Locate the cell with the specified text and output its [x, y] center coordinate. 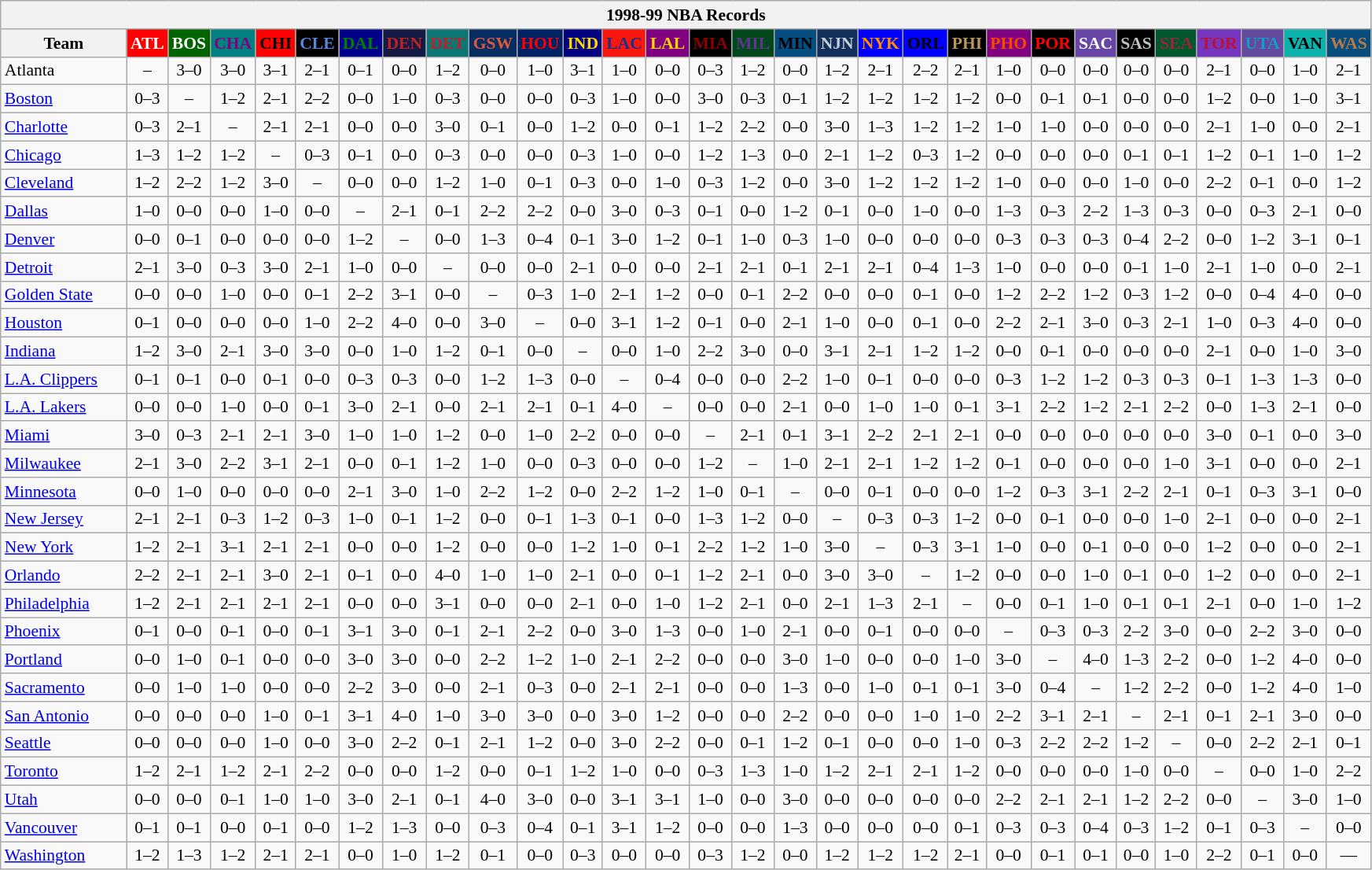
L.A. Clippers [64, 379]
Atlanta [64, 71]
DET [448, 43]
Denver [64, 239]
POR [1053, 43]
New York [64, 547]
MIL [753, 43]
Philadelphia [64, 603]
Phoenix [64, 632]
Washington [64, 856]
Dallas [64, 212]
CHI [275, 43]
San Antonio [64, 716]
CLE [318, 43]
MIA [710, 43]
Boston [64, 99]
ATL [148, 43]
SAC [1096, 43]
Houston [64, 323]
Vancouver [64, 828]
Charlotte [64, 127]
1998-99 NBA Records [686, 15]
Detroit [64, 267]
VAN [1305, 43]
Golden State [64, 295]
LAL [668, 43]
MIN [795, 43]
Sacramento [64, 688]
Milwaukee [64, 463]
IND [583, 43]
ORL [926, 43]
LAC [624, 43]
Minnesota [64, 492]
BOS [189, 43]
NYK [881, 43]
Chicago [64, 155]
GSW [494, 43]
TOR [1219, 43]
NJN [837, 43]
Portland [64, 660]
Toronto [64, 772]
SAS [1136, 43]
Miami [64, 436]
Orlando [64, 576]
Seattle [64, 743]
Utah [64, 800]
New Jersey [64, 519]
— [1349, 856]
SEA [1176, 43]
WAS [1349, 43]
PHI [967, 43]
DEN [404, 43]
CHA [233, 43]
PHO [1008, 43]
DAL [361, 43]
UTA [1263, 43]
Indiana [64, 352]
L.A. Lakers [64, 407]
Cleveland [64, 183]
HOU [539, 43]
Team [64, 43]
